Return the (x, y) coordinate for the center point of the cell that contains the specified text.  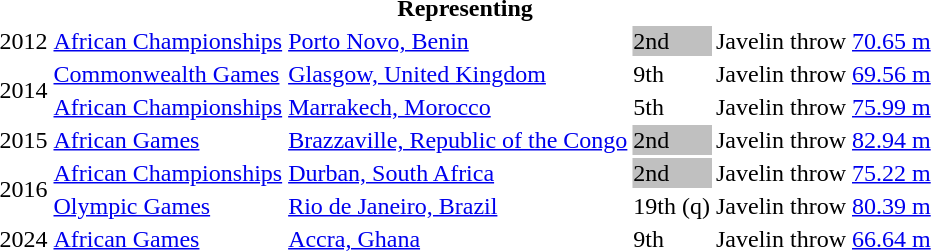
Commonwealth Games (168, 74)
Porto Novo, Benin (458, 41)
Olympic Games (168, 206)
Marrakech, Morocco (458, 107)
Brazzaville, Republic of the Congo (458, 140)
Glasgow, United Kingdom (458, 74)
Durban, South Africa (458, 173)
9th (672, 74)
African Games (168, 140)
5th (672, 107)
19th (q) (672, 206)
Rio de Janeiro, Brazil (458, 206)
